Capture the cell that displays the provided text and extract its [x, y] central coordinate. 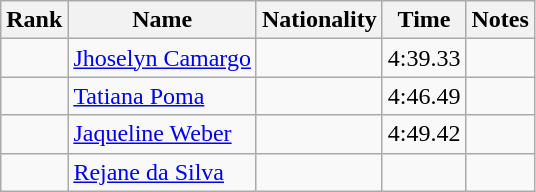
4:49.42 [424, 134]
Jhoselyn Camargo [162, 58]
Notes [500, 20]
Tatiana Poma [162, 96]
Rank [34, 20]
Jaqueline Weber [162, 134]
4:46.49 [424, 96]
Nationality [319, 20]
4:39.33 [424, 58]
Name [162, 20]
Time [424, 20]
Rejane da Silva [162, 172]
